Pinpoint the cell where the given text exists, returning its [x, y] midpoint coordinate. 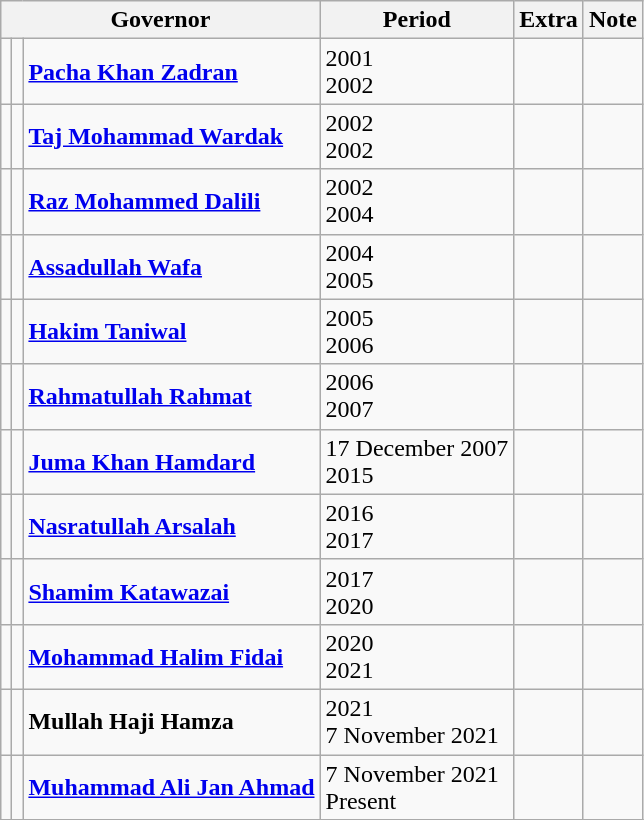
20012002 [417, 72]
Juma Khan Hamdard [172, 462]
Extra [549, 20]
17 December 2007 2015 [417, 462]
2016 2017 [417, 526]
20202021 [417, 656]
Taj Mohammad Wardak [172, 136]
20062007 [417, 396]
20042005 [417, 266]
Note [612, 20]
20022002 [417, 136]
Raz Mohammed Dalili [172, 202]
Mullah Haji Hamza [172, 722]
Nasratullah Arsalah [172, 526]
Shamim Katawazai [172, 592]
Period [417, 20]
7 November 2021Present [417, 786]
20052006 [417, 332]
Hakim Taniwal [172, 332]
Muhammad Ali Jan Ahmad [172, 786]
Rahmatullah Rahmat [172, 396]
Pacha Khan Zadran [172, 72]
2017 2020 [417, 592]
Governor [160, 20]
20217 November 2021 [417, 722]
Assadullah Wafa [172, 266]
Mohammad Halim Fidai [172, 656]
20022004 [417, 202]
